From the cell containing the given text, extract its center point as (X, Y) coordinate. 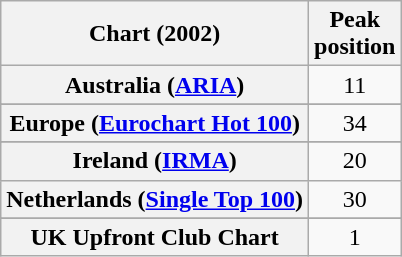
Netherlands (Single Top 100) (155, 199)
1 (355, 237)
34 (355, 123)
20 (355, 161)
Australia (ARIA) (155, 85)
Europe (Eurochart Hot 100) (155, 123)
UK Upfront Club Chart (155, 237)
Chart (2002) (155, 34)
Peakposition (355, 34)
30 (355, 199)
11 (355, 85)
Ireland (IRMA) (155, 161)
